Determine the (X, Y) coordinate at the center of the cell enclosing the given text.  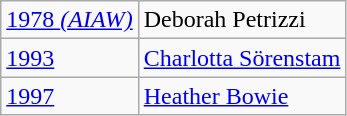
Heather Bowie (242, 96)
1997 (70, 96)
1993 (70, 58)
1978 (AIAW) (70, 20)
Charlotta Sörenstam (242, 58)
Deborah Petrizzi (242, 20)
